Identify which cell holds the provided text, then report its [x, y] central coordinate. 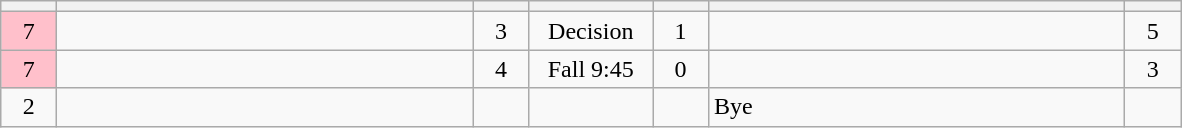
4 [501, 69]
5 [1153, 31]
Fall 9:45 [591, 69]
2 [29, 107]
0 [680, 69]
Decision [591, 31]
Bye [917, 107]
1 [680, 31]
